Locate the cell with the specified text and output its (X, Y) center coordinate. 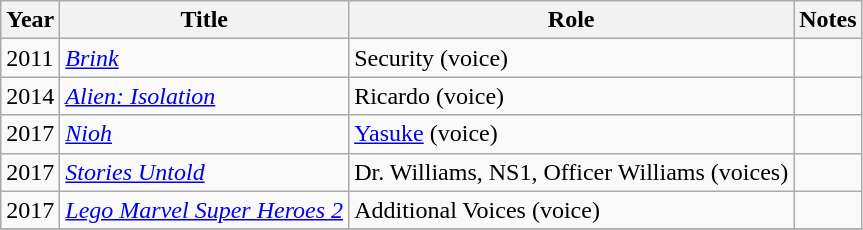
Nioh (204, 134)
Title (204, 20)
2011 (30, 58)
Year (30, 20)
Lego Marvel Super Heroes 2 (204, 210)
Role (572, 20)
Yasuke (voice) (572, 134)
Additional Voices (voice) (572, 210)
Brink (204, 58)
2014 (30, 96)
Ricardo (voice) (572, 96)
Dr. Williams, NS1, Officer Williams (voices) (572, 172)
Notes (828, 20)
Security (voice) (572, 58)
Stories Untold (204, 172)
Alien: Isolation (204, 96)
